From the cell containing the given text, extract its center point as [x, y] coordinate. 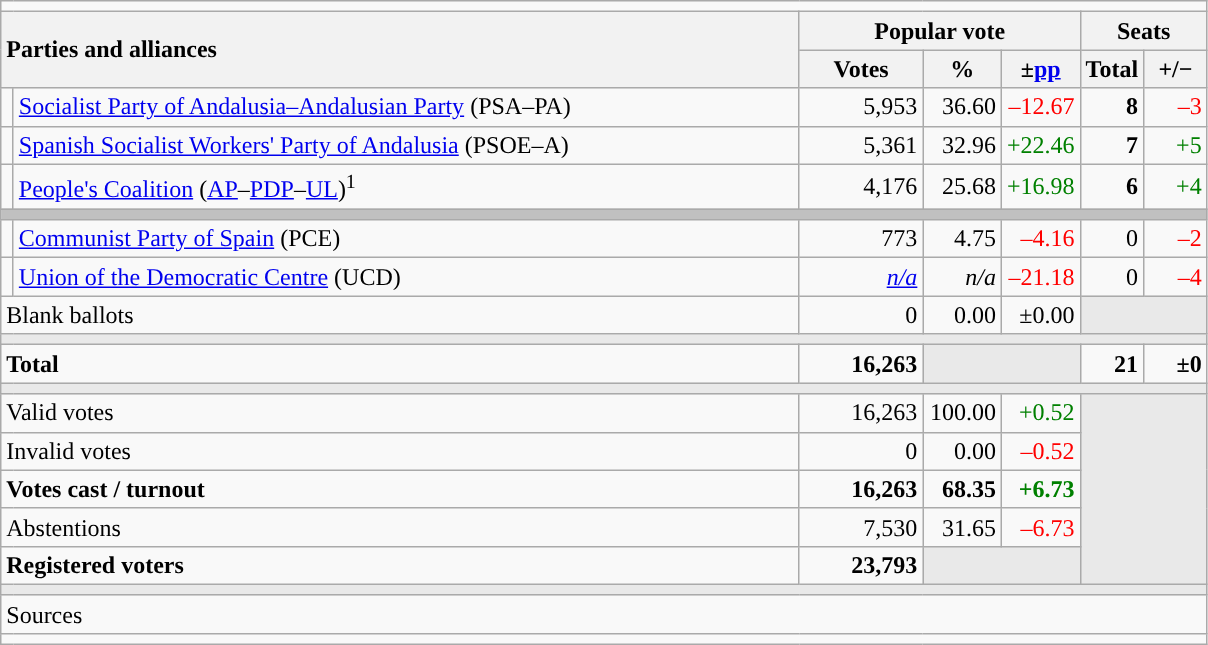
Seats [1144, 31]
+22.46 [1040, 145]
36.60 [962, 107]
–4.16 [1040, 239]
–0.52 [1040, 451]
Votes [861, 69]
25.68 [962, 186]
7,530 [861, 527]
5,361 [861, 145]
Union of the Democratic Centre (UCD) [406, 277]
6 [1112, 186]
Blank ballots [400, 315]
68.35 [962, 489]
–3 [1176, 107]
773 [861, 239]
Valid votes [400, 413]
Popular vote [940, 31]
4.75 [962, 239]
Socialist Party of Andalusia–Andalusian Party (PSA–PA) [406, 107]
Sources [604, 614]
7 [1112, 145]
Spanish Socialist Workers' Party of Andalusia (PSOE–A) [406, 145]
±0 [1176, 364]
Registered voters [400, 565]
±pp [1040, 69]
Communist Party of Spain (PCE) [406, 239]
–21.18 [1040, 277]
Votes cast / turnout [400, 489]
+/− [1176, 69]
21 [1112, 364]
8 [1112, 107]
Parties and alliances [400, 50]
±0.00 [1040, 315]
+16.98 [1040, 186]
+6.73 [1040, 489]
23,793 [861, 565]
100.00 [962, 413]
Abstentions [400, 527]
5,953 [861, 107]
31.65 [962, 527]
People's Coalition (AP–PDP–UL)1 [406, 186]
+0.52 [1040, 413]
–12.67 [1040, 107]
32.96 [962, 145]
+5 [1176, 145]
Invalid votes [400, 451]
4,176 [861, 186]
% [962, 69]
–4 [1176, 277]
–6.73 [1040, 527]
+4 [1176, 186]
–2 [1176, 239]
